Search for the cell housing the specified text and yield its (X, Y) center coordinate. 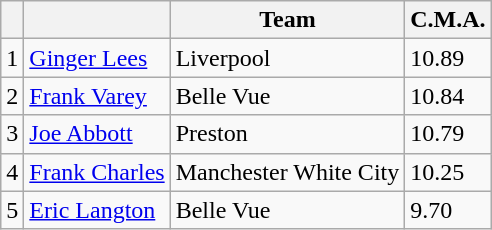
Frank Varey (97, 96)
10.25 (448, 172)
1 (12, 58)
Manchester White City (288, 172)
2 (12, 96)
Liverpool (288, 58)
Preston (288, 134)
Joe Abbott (97, 134)
10.79 (448, 134)
C.M.A. (448, 20)
10.84 (448, 96)
5 (12, 210)
3 (12, 134)
Frank Charles (97, 172)
4 (12, 172)
Eric Langton (97, 210)
9.70 (448, 210)
10.89 (448, 58)
Ginger Lees (97, 58)
Team (288, 20)
